Capture the cell that displays the provided text and extract its (X, Y) central coordinate. 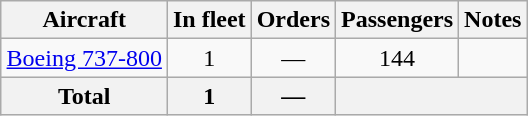
In fleet (209, 20)
Boeing 737-800 (84, 58)
144 (398, 58)
Notes (493, 20)
Orders (293, 20)
Total (84, 96)
Aircraft (84, 20)
Passengers (398, 20)
